Find where the given text appears and provide that cell's center as [X, Y] coordinate. 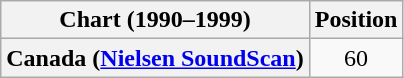
60 [356, 58]
Canada (Nielsen SoundScan) [155, 58]
Chart (1990–1999) [155, 20]
Position [356, 20]
